From the cell containing the given text, extract its center point as (X, Y) coordinate. 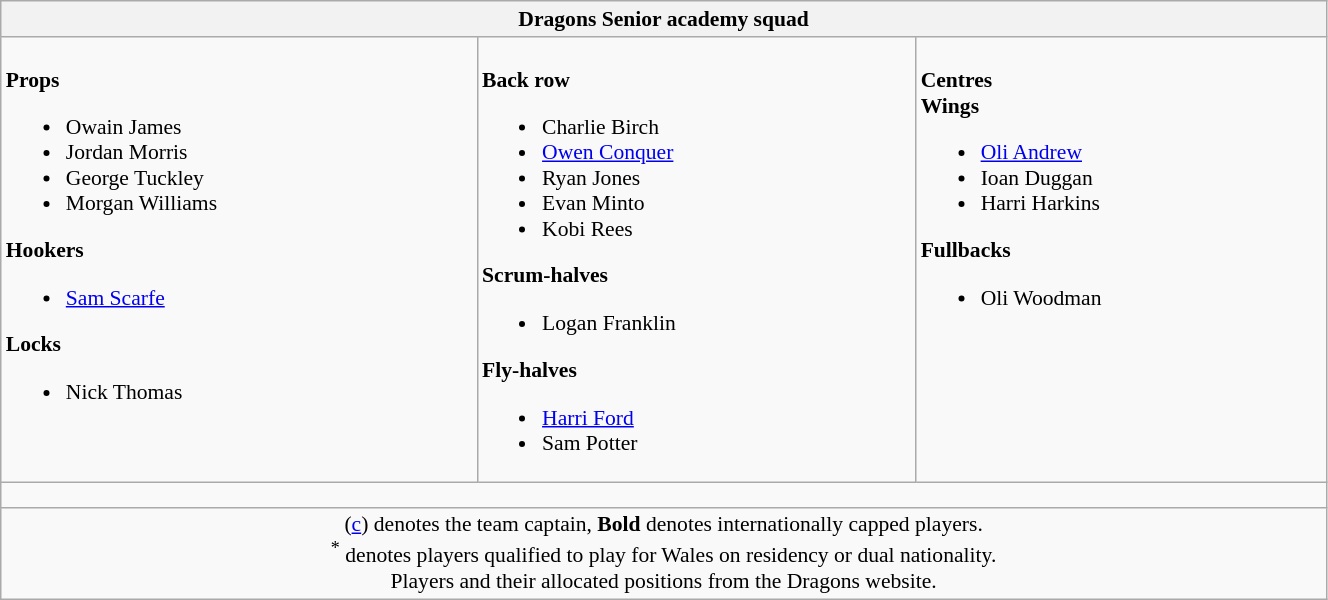
Props Owain James Jordan Morris George Tuckley Morgan WilliamsHookers Sam ScarfeLocks Nick Thomas (239, 260)
Back row Charlie Birch Owen Conquer Ryan Jones Evan Minto Kobi ReesScrum-halves Logan FranklinFly-halves Harri Ford Sam Potter (696, 260)
Dragons Senior academy squad (664, 19)
CentresWings Oli Andrew Ioan Duggan Harri HarkinsFullbacks Oli Woodman (1122, 260)
